Capture the cell that displays the provided text and extract its [X, Y] central coordinate. 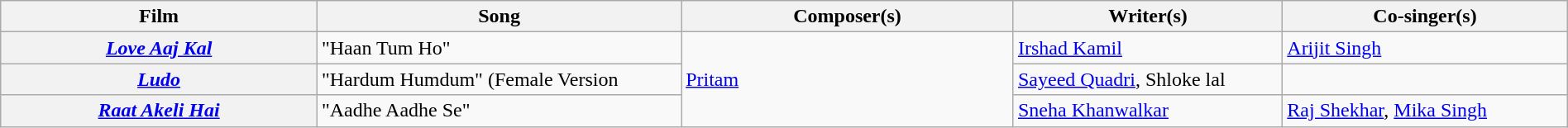
Raat Akeli Hai [159, 111]
Raj Shekhar, Mika Singh [1425, 111]
Ludo [159, 79]
Sneha Khanwalkar [1148, 111]
Song [499, 17]
"Hardum Humdum" (Female Version [499, 79]
Love Aaj Kal [159, 48]
Arijit Singh [1425, 48]
Writer(s) [1148, 17]
Composer(s) [848, 17]
Co-singer(s) [1425, 17]
"Haan Tum Ho" [499, 48]
Pritam [848, 79]
"Aadhe Aadhe Se" [499, 111]
Irshad Kamil [1148, 48]
Film [159, 17]
Sayeed Quadri, Shloke lal [1148, 79]
